Return the (x, y) coordinate for the center point of the cell that contains the specified text.  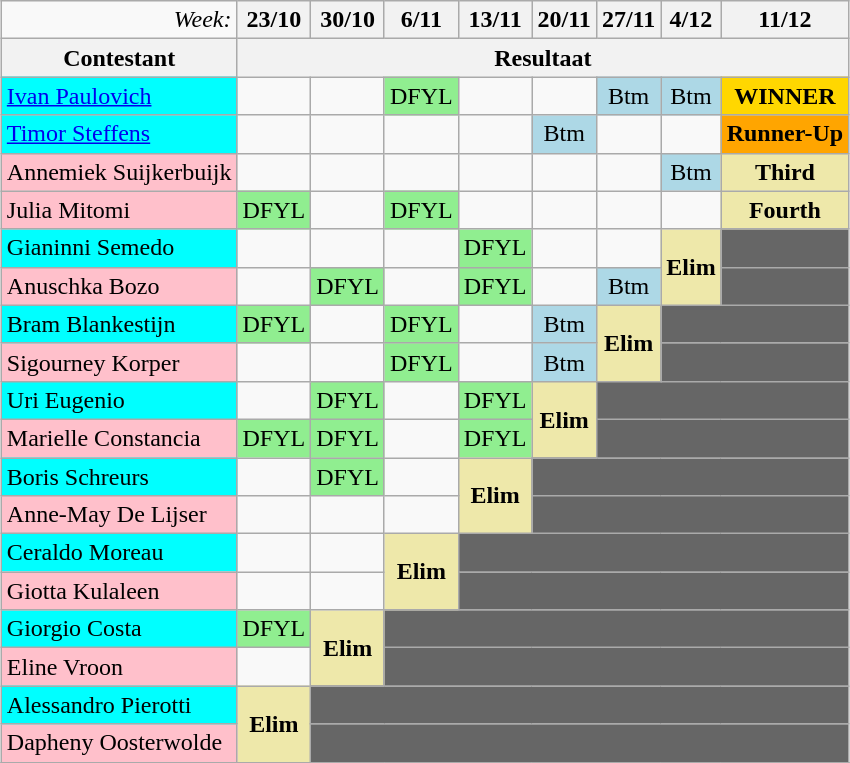
30/10 (348, 20)
Giorgio Costa (119, 629)
Anne-May De Lijser (119, 515)
11/12 (785, 20)
Fourth (785, 210)
27/11 (628, 20)
Julia Mitomi (119, 210)
Bram Blankestijn (119, 324)
20/11 (564, 20)
Alessandro Pierotti (119, 705)
Dapheny Oosterwolde (119, 743)
Sigourney Korper (119, 362)
Eline Vroon (119, 667)
Contestant (119, 58)
6/11 (421, 20)
Ivan Paulovich (119, 96)
Anuschka Bozo (119, 286)
Resultaat (543, 58)
Ceraldo Moreau (119, 553)
Runner-Up (785, 134)
13/11 (495, 20)
Uri Eugenio (119, 400)
Gianinni Semedo (119, 248)
Third (785, 172)
23/10 (274, 20)
Annemiek Suijkerbuijk (119, 172)
WINNER (785, 96)
Week: (119, 20)
Boris Schreurs (119, 477)
Giotta Kulaleen (119, 591)
Marielle Constancia (119, 438)
4/12 (691, 20)
Timor Steffens (119, 134)
